Provide the [X, Y] coordinate of the cell's center where the given text is located.  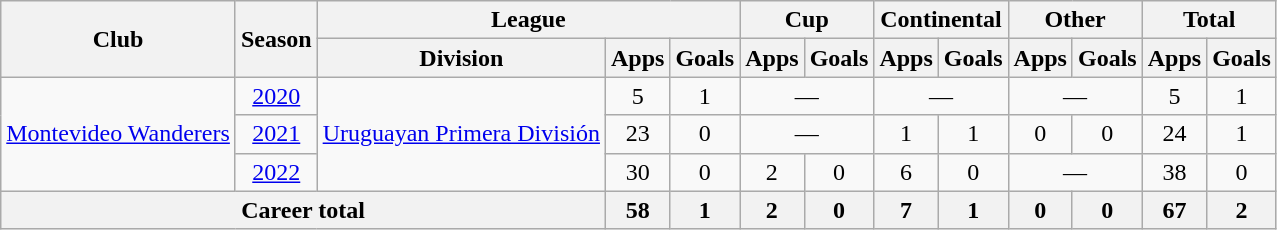
Other [1075, 20]
Uruguayan Primera División [461, 134]
38 [1174, 172]
7 [906, 210]
30 [637, 172]
Total [1209, 20]
67 [1174, 210]
Continental [941, 20]
58 [637, 210]
23 [637, 134]
Career total [304, 210]
Division [461, 58]
24 [1174, 134]
2020 [276, 96]
Season [276, 39]
6 [906, 172]
Cup [807, 20]
Montevideo Wanderers [118, 134]
2022 [276, 172]
2021 [276, 134]
League [528, 20]
Club [118, 39]
